Search for the cell housing the specified text and yield its (x, y) center coordinate. 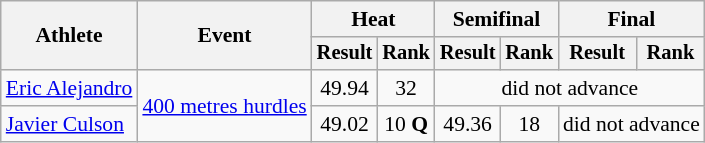
Semifinal (496, 19)
49.02 (345, 124)
400 metres hurdles (224, 106)
Javier Culson (70, 124)
49.94 (345, 88)
Event (224, 36)
Athlete (70, 36)
Final (632, 19)
Heat (374, 19)
18 (529, 124)
Eric Alejandro (70, 88)
10 Q (406, 124)
32 (406, 88)
49.36 (468, 124)
